Provide the (x, y) coordinate of the cell's center where the given text is located.  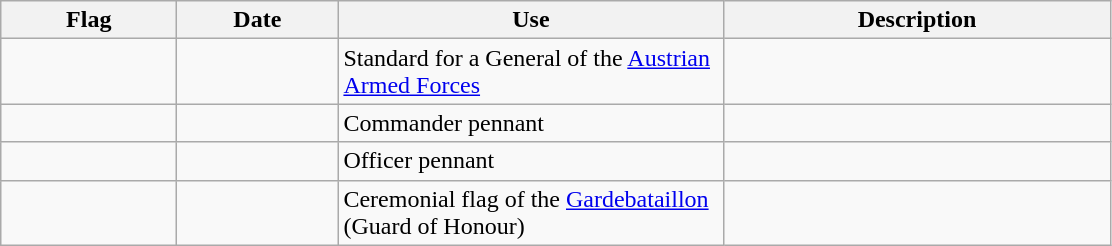
Standard for a General of the Austrian Armed Forces (531, 72)
Commander pennant (531, 123)
Flag (89, 20)
Description (917, 20)
Ceremonial flag of the Gardebataillon (Guard of Honour) (531, 212)
Officer pennant (531, 161)
Date (258, 20)
Use (531, 20)
